Return [x, y] of the center of cell containing provided text 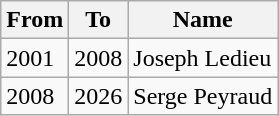
Serge Peyraud [203, 96]
To [98, 20]
From [35, 20]
Joseph Ledieu [203, 58]
2001 [35, 58]
2026 [98, 96]
Name [203, 20]
